Detect which cell encompasses the target text, then output its (x, y) center coordinate. 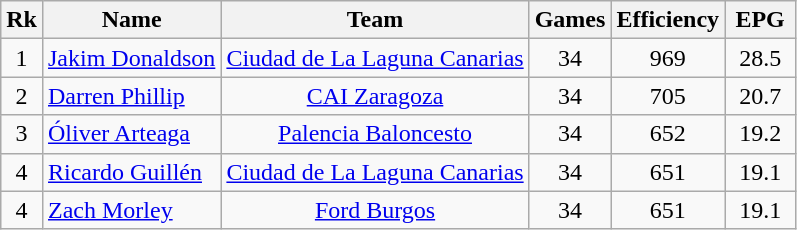
705 (668, 96)
3 (22, 134)
652 (668, 134)
Jakim Donaldson (131, 58)
19.2 (760, 134)
Palencia Baloncesto (375, 134)
Efficiency (668, 20)
2 (22, 96)
Ford Burgos (375, 210)
EPG (760, 20)
Rk (22, 20)
1 (22, 58)
Ricardo Guillén (131, 172)
20.7 (760, 96)
CAI Zaragoza (375, 96)
Óliver Arteaga (131, 134)
Darren Phillip (131, 96)
Name (131, 20)
28.5 (760, 58)
Team (375, 20)
Games (570, 20)
Zach Morley (131, 210)
969 (668, 58)
